Capture the cell that displays the provided text and extract its (x, y) central coordinate. 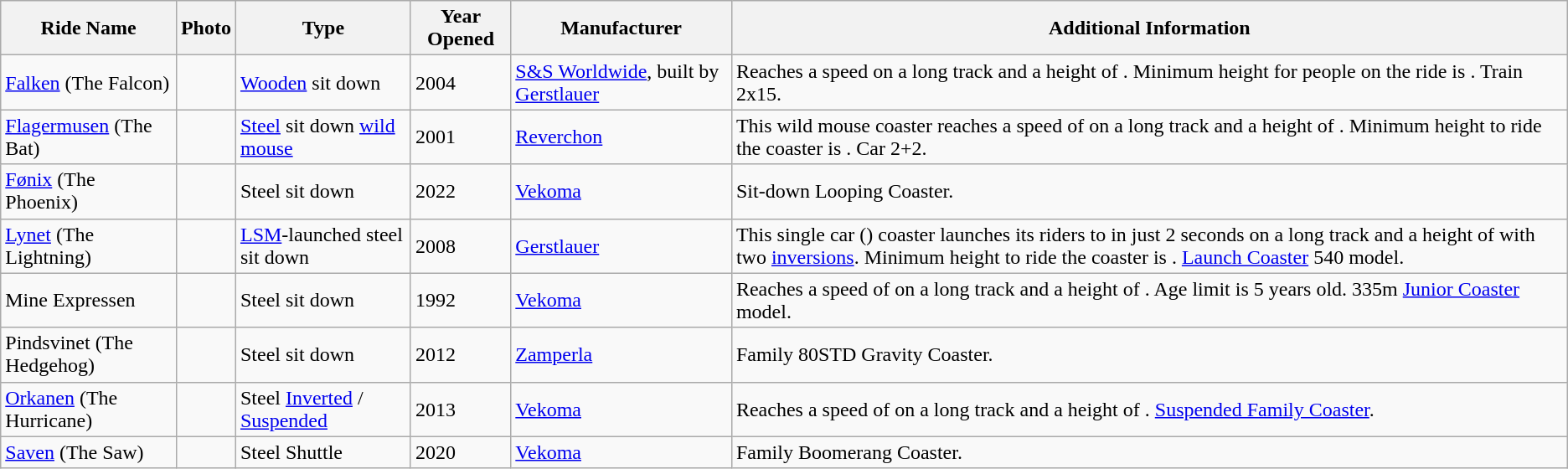
Wooden sit down (323, 82)
Saven (The Saw) (89, 452)
Lynet (The Lightning) (89, 246)
Sit-down Looping Coaster. (1149, 191)
Family 80STD Gravity Coaster. (1149, 355)
S&S Worldwide, built by Gerstlauer (622, 82)
Reaches a speed of on a long track and a height of . Age limit is 5 years old. 335m Junior Coaster model. (1149, 300)
2013 (461, 409)
Reaches a speed of on a long track and a height of . Suspended Family Coaster. (1149, 409)
Steel Shuttle (323, 452)
2012 (461, 355)
Reverchon (622, 137)
Family Boomerang Coaster. (1149, 452)
Falken (The Falcon) (89, 82)
Photo (206, 28)
Fønix (The Phoenix) (89, 191)
1992 (461, 300)
2022 (461, 191)
Zamperla (622, 355)
Year Opened (461, 28)
2020 (461, 452)
This wild mouse coaster reaches a speed of on a long track and a height of . Minimum height to ride the coaster is . Car 2+2. (1149, 137)
Gerstlauer (622, 246)
Additional Information (1149, 28)
Type (323, 28)
Flagermusen (The Bat) (89, 137)
Manufacturer (622, 28)
Reaches a speed on a long track and a height of . Minimum height for people on the ride is . Train 2x15. (1149, 82)
Pindsvinet (The Hedgehog) (89, 355)
Ride Name (89, 28)
Mine Expressen (89, 300)
2004 (461, 82)
2008 (461, 246)
Steel Inverted / Suspended (323, 409)
2001 (461, 137)
LSM-launched steel sit down (323, 246)
Orkanen (The Hurricane) (89, 409)
Steel sit down wild mouse (323, 137)
